Return the [X, Y] coordinate for the center point of the cell that contains the specified text.  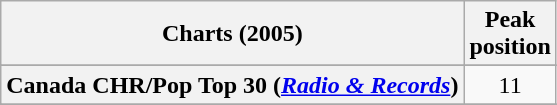
11 [510, 85]
Charts (2005) [232, 34]
Peakposition [510, 34]
Canada CHR/Pop Top 30 (Radio & Records) [232, 85]
